Output the [x, y] coordinate of the center of the cell containing the given text.  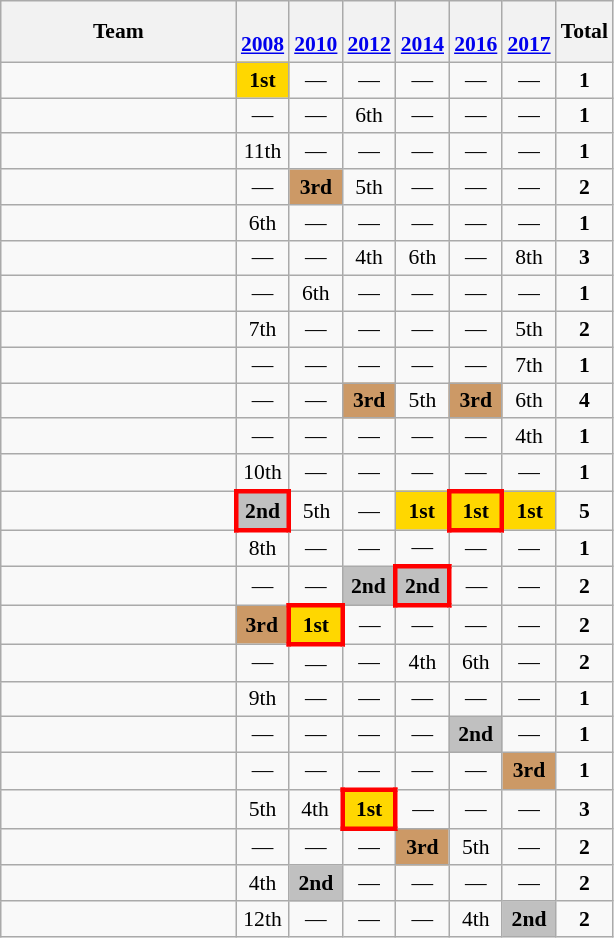
9th [262, 699]
4 [584, 401]
2008 [262, 32]
2017 [528, 32]
5 [584, 510]
2010 [316, 32]
2012 [368, 32]
11th [262, 152]
12th [262, 919]
2014 [422, 32]
Total [584, 32]
Team [118, 32]
2016 [476, 32]
10th [262, 472]
